Find where the given text appears and provide that cell's center as [X, Y] coordinate. 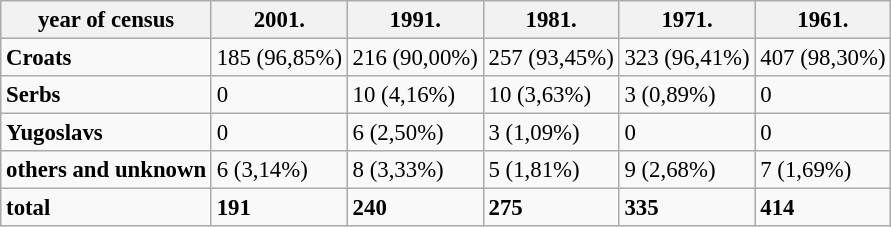
275 [551, 208]
240 [415, 208]
Serbs [106, 95]
6 (2,50%) [415, 133]
total [106, 208]
216 (90,00%) [415, 58]
3 (0,89%) [687, 95]
1991. [415, 20]
6 (3,14%) [279, 170]
191 [279, 208]
257 (93,45%) [551, 58]
8 (3,33%) [415, 170]
1981. [551, 20]
414 [823, 208]
9 (2,68%) [687, 170]
5 (1,81%) [551, 170]
others and unknown [106, 170]
2001. [279, 20]
1961. [823, 20]
3 (1,09%) [551, 133]
1971. [687, 20]
10 (4,16%) [415, 95]
323 (96,41%) [687, 58]
Yugoslavs [106, 133]
185 (96,85%) [279, 58]
407 (98,30%) [823, 58]
Croats [106, 58]
year of census [106, 20]
10 (3,63%) [551, 95]
7 (1,69%) [823, 170]
335 [687, 208]
